Scan for the cell matching the given text and deliver its (X, Y) coordinate at center. 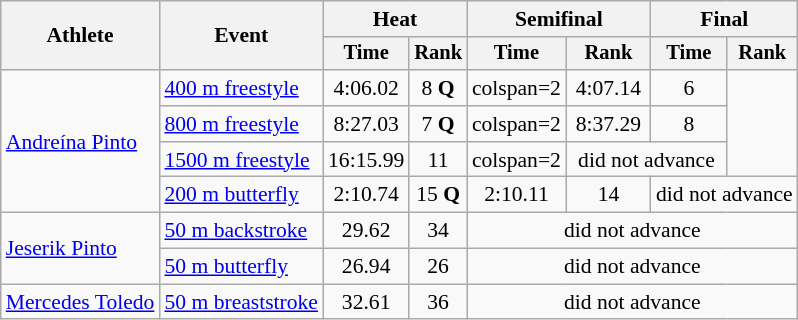
Final (724, 19)
26.94 (366, 267)
Andreína Pinto (80, 141)
4:06.02 (366, 88)
2:10.74 (366, 195)
8:37.29 (608, 124)
16:15.99 (366, 160)
4:07.14 (608, 88)
Jeserik Pinto (80, 248)
Event (241, 36)
6 (689, 88)
11 (438, 160)
32.61 (366, 302)
15 Q (438, 195)
14 (608, 195)
8 (689, 124)
29.62 (366, 231)
Semifinal (559, 19)
2:10.11 (516, 195)
7 Q (438, 124)
200 m butterfly (241, 195)
1500 m freestyle (241, 160)
50 m butterfly (241, 267)
8 Q (438, 88)
36 (438, 302)
800 m freestyle (241, 124)
26 (438, 267)
Athlete (80, 36)
400 m freestyle (241, 88)
50 m breaststroke (241, 302)
50 m backstroke (241, 231)
Heat (395, 19)
34 (438, 231)
8:27.03 (366, 124)
Mercedes Toledo (80, 302)
